Find where the given text appears and provide that cell's center as (x, y) coordinate. 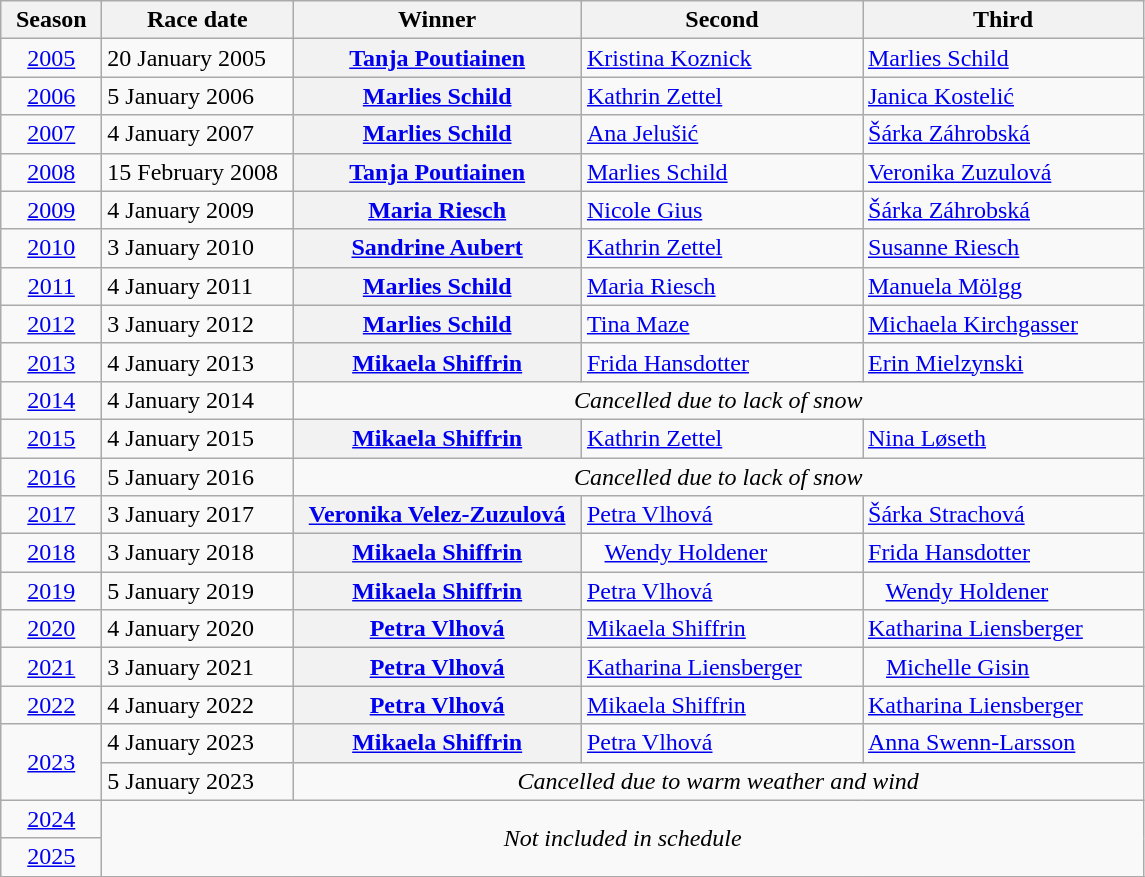
2017 (52, 515)
2011 (52, 286)
Michaela Kirchgasser (1002, 324)
Cancelled due to warm weather and wind (718, 781)
2025 (52, 857)
Susanne Riesch (1002, 248)
4 January 2020 (198, 629)
2016 (52, 477)
4 January 2015 (198, 438)
2013 (52, 362)
2014 (52, 400)
4 January 2013 (198, 362)
Not included in schedule (623, 838)
3 January 2010 (198, 248)
Anna Swenn-Larsson (1002, 743)
2020 (52, 629)
Sandrine Aubert (438, 248)
3 January 2021 (198, 667)
3 January 2012 (198, 324)
Veronika Velez-Zuzulová (438, 515)
2018 (52, 553)
3 January 2018 (198, 553)
Race date (198, 20)
2009 (52, 210)
5 January 2016 (198, 477)
2024 (52, 819)
2022 (52, 705)
5 January 2023 (198, 781)
2019 (52, 591)
20 January 2005 (198, 58)
2005 (52, 58)
Janica Kostelić (1002, 96)
Tina Maze (722, 324)
5 January 2006 (198, 96)
Second (722, 20)
Ana Jelušić (722, 134)
2021 (52, 667)
2023 (52, 762)
Winner (438, 20)
Veronika Zuzulová (1002, 172)
Season (52, 20)
2007 (52, 134)
4 January 2023 (198, 743)
5 January 2019 (198, 591)
2015 (52, 438)
Michelle Gisin (1002, 667)
Third (1002, 20)
4 January 2011 (198, 286)
Kristina Koznick (722, 58)
2006 (52, 96)
2008 (52, 172)
Erin Mielzynski (1002, 362)
Nicole Gius (722, 210)
4 January 2009 (198, 210)
Manuela Mölgg (1002, 286)
4 January 2022 (198, 705)
Šárka Strachová (1002, 515)
15 February 2008 (198, 172)
3 January 2017 (198, 515)
2010 (52, 248)
Nina Løseth (1002, 438)
4 January 2007 (198, 134)
2012 (52, 324)
4 January 2014 (198, 400)
